Find where the given text appears and provide that cell's center as [X, Y] coordinate. 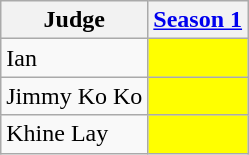
Ian [74, 58]
Season 1 [198, 20]
Khine Lay [74, 134]
Judge [74, 20]
Jimmy Ko Ko [74, 96]
